Pinpoint the cell where the given text exists, returning its [x, y] midpoint coordinate. 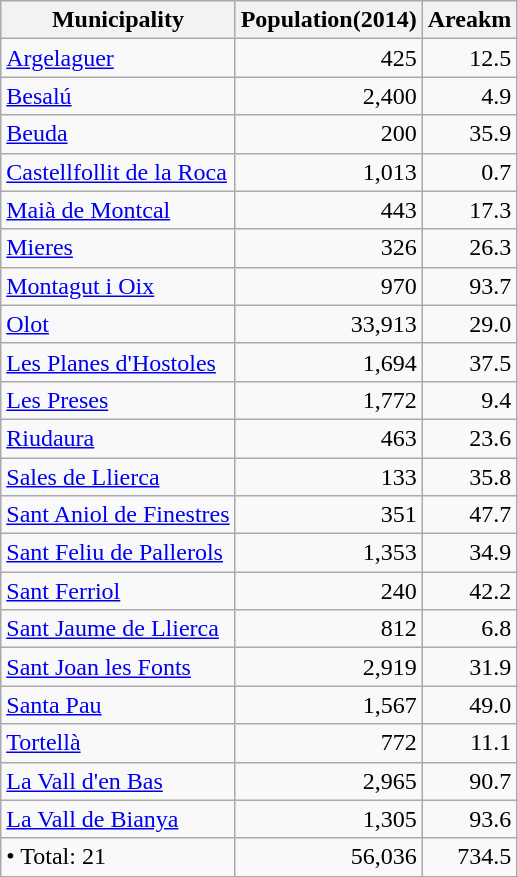
326 [328, 248]
Sant Aniol de Finestres [118, 515]
11.1 [470, 743]
Sales de Llierca [118, 477]
47.7 [470, 515]
240 [328, 591]
• Total: 21 [118, 857]
443 [328, 210]
26.3 [470, 248]
Riudaura [118, 438]
Castellfollit de la Roca [118, 172]
Les Preses [118, 400]
4.9 [470, 96]
1,567 [328, 705]
Sant Ferriol [118, 591]
970 [328, 286]
35.8 [470, 477]
90.7 [470, 781]
425 [328, 58]
133 [328, 477]
Sant Feliu de Pallerols [118, 553]
0.7 [470, 172]
200 [328, 134]
37.5 [470, 362]
56,036 [328, 857]
1,305 [328, 819]
Besalú [118, 96]
Argelaguer [118, 58]
Sant Jaume de Llierca [118, 629]
Tortellà [118, 743]
2,400 [328, 96]
34.9 [470, 553]
17.3 [470, 210]
33,913 [328, 324]
93.6 [470, 819]
812 [328, 629]
Areakm [470, 20]
2,919 [328, 667]
Olot [118, 324]
Maià de Montcal [118, 210]
Municipality [118, 20]
1,772 [328, 400]
1,694 [328, 362]
42.2 [470, 591]
31.9 [470, 667]
1,353 [328, 553]
6.8 [470, 629]
29.0 [470, 324]
93.7 [470, 286]
772 [328, 743]
1,013 [328, 172]
463 [328, 438]
Les Planes d'Hostoles [118, 362]
23.6 [470, 438]
35.9 [470, 134]
9.4 [470, 400]
734.5 [470, 857]
Santa Pau [118, 705]
Montagut i Oix [118, 286]
Sant Joan les Fonts [118, 667]
Population(2014) [328, 20]
12.5 [470, 58]
La Vall de Bianya [118, 819]
2,965 [328, 781]
351 [328, 515]
La Vall d'en Bas [118, 781]
Mieres [118, 248]
49.0 [470, 705]
Beuda [118, 134]
